From the cell containing the given text, extract its center point as [x, y] coordinate. 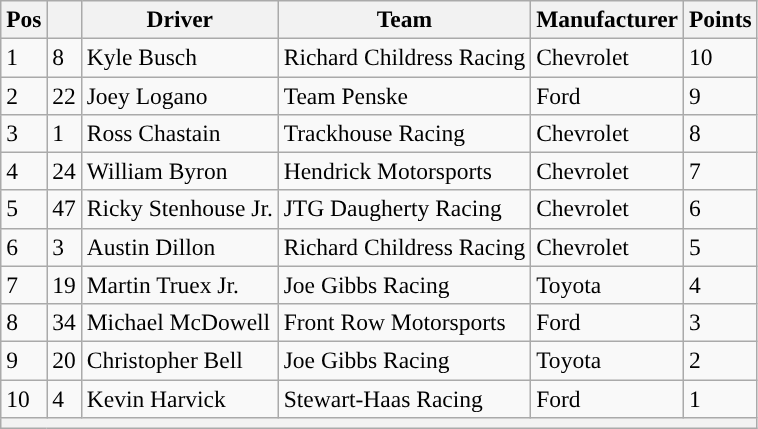
Christopher Bell [180, 360]
Ricky Stenhouse Jr. [180, 209]
19 [64, 285]
Ross Chastain [180, 133]
Team [404, 19]
22 [64, 95]
Kyle Busch [180, 57]
Manufacturer [608, 19]
Team Penske [404, 95]
Hendrick Motorsports [404, 171]
Joey Logano [180, 95]
Austin Dillon [180, 247]
Pos [24, 19]
William Byron [180, 171]
Trackhouse Racing [404, 133]
JTG Daugherty Racing [404, 209]
Points [720, 19]
Stewart-Haas Racing [404, 398]
Michael McDowell [180, 322]
Kevin Harvick [180, 398]
Driver [180, 19]
20 [64, 360]
Martin Truex Jr. [180, 285]
24 [64, 171]
47 [64, 209]
Front Row Motorsports [404, 322]
34 [64, 322]
